Search for the cell housing the specified text and yield its [X, Y] center coordinate. 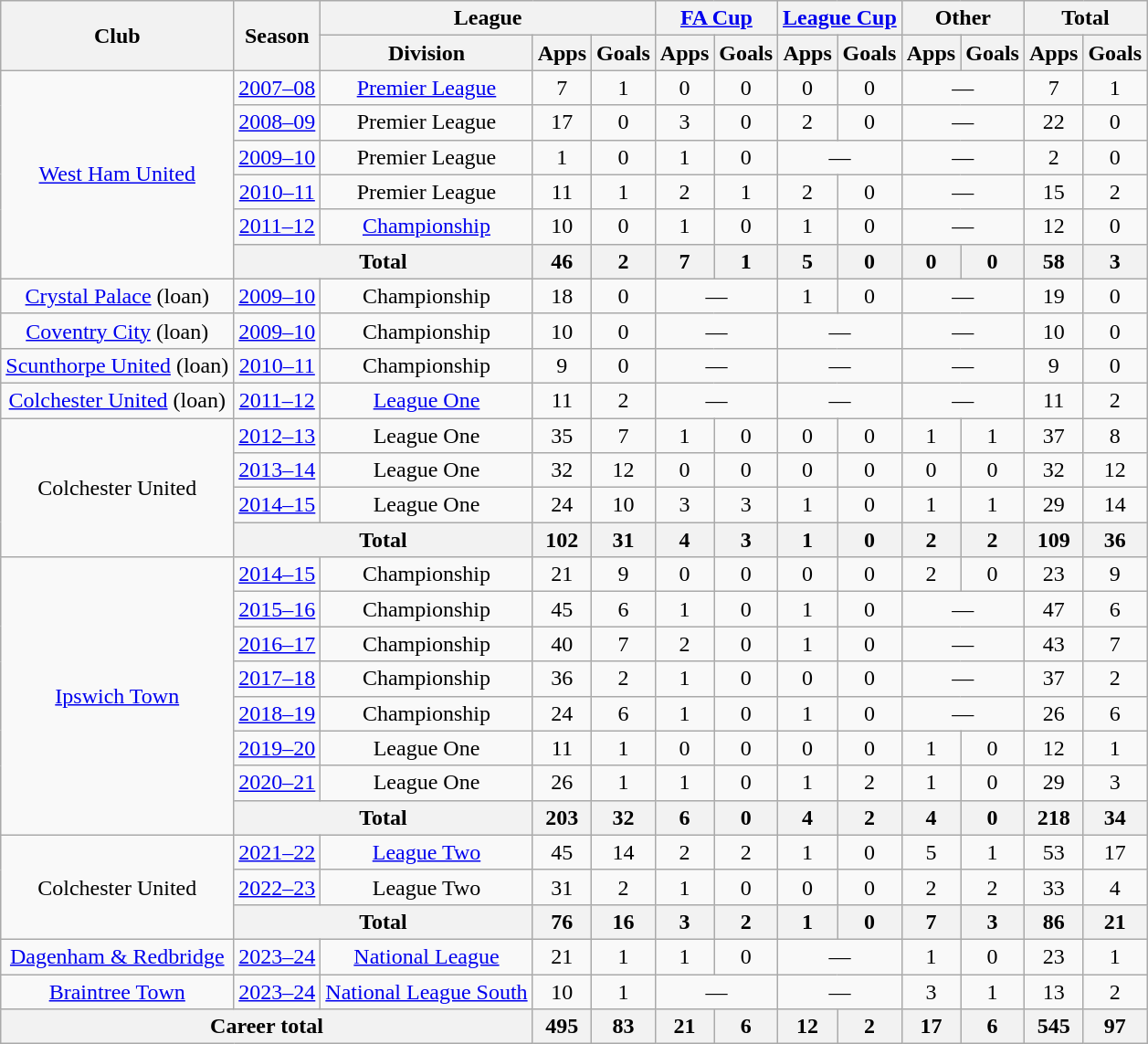
83 [624, 1027]
Dagenham & Redbridge [117, 956]
2017–18 [278, 679]
Crystal Palace (loan) [117, 296]
203 [562, 817]
13 [1053, 991]
Ipswich Town [117, 696]
97 [1115, 1027]
National League [427, 956]
League [488, 18]
Coventry City (loan) [117, 331]
2015–16 [278, 609]
2020–21 [278, 783]
47 [1053, 609]
22 [1053, 122]
58 [1053, 261]
43 [1053, 644]
Scunthorpe United (loan) [117, 365]
Other [963, 18]
National League South [427, 991]
34 [1115, 817]
86 [1053, 922]
40 [562, 644]
Career total [267, 1027]
West Ham United [117, 174]
53 [1053, 852]
2022–23 [278, 887]
18 [562, 296]
Season [278, 36]
15 [1053, 192]
2008–09 [278, 122]
2018–19 [278, 713]
2013–14 [278, 470]
495 [562, 1027]
35 [562, 436]
Club [117, 36]
League Cup [840, 18]
FA Cup [716, 18]
102 [562, 540]
2021–22 [278, 852]
46 [562, 261]
218 [1053, 817]
Division [427, 53]
2012–13 [278, 436]
2007–08 [278, 88]
16 [624, 922]
2019–20 [278, 748]
19 [1053, 296]
76 [562, 922]
109 [1053, 540]
545 [1053, 1027]
8 [1115, 436]
33 [1053, 887]
2016–17 [278, 644]
Colchester United (loan) [117, 400]
Braintree Town [117, 991]
